Return [X, Y] of the center of cell containing provided text 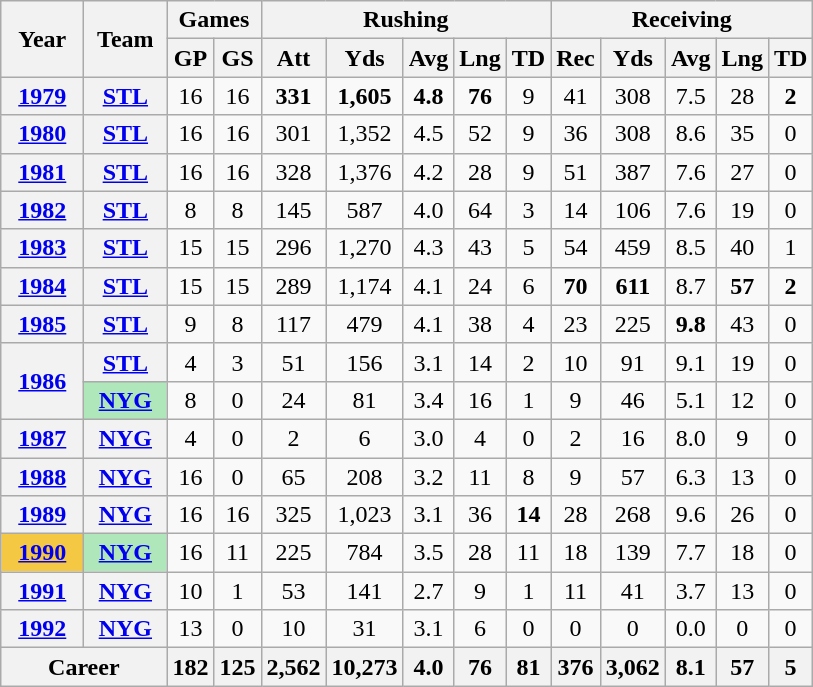
3.0 [428, 438]
4.8 [428, 96]
Rushing [406, 20]
3.4 [428, 400]
40 [742, 248]
9.1 [690, 362]
8.1 [690, 667]
9.6 [690, 515]
1,023 [364, 515]
296 [294, 248]
376 [576, 667]
54 [576, 248]
1979 [42, 96]
Year [42, 39]
387 [632, 172]
784 [364, 553]
1,174 [364, 286]
2,562 [294, 667]
1980 [42, 134]
1984 [42, 286]
156 [364, 362]
8.0 [690, 438]
GS [238, 58]
8.6 [690, 134]
1,270 [364, 248]
46 [632, 400]
1981 [42, 172]
Att [294, 58]
4.2 [428, 172]
Receiving [682, 20]
1,605 [364, 96]
125 [238, 667]
1989 [42, 515]
182 [190, 667]
139 [632, 553]
459 [632, 248]
611 [632, 286]
301 [294, 134]
23 [576, 324]
1987 [42, 438]
38 [480, 324]
106 [632, 210]
64 [480, 210]
6.3 [690, 477]
1991 [42, 591]
1990 [42, 553]
8.7 [690, 286]
3,062 [632, 667]
Games [214, 20]
35 [742, 134]
65 [294, 477]
1986 [42, 381]
325 [294, 515]
Rec [576, 58]
91 [632, 362]
52 [480, 134]
0.0 [690, 629]
2.7 [428, 591]
268 [632, 515]
53 [294, 591]
3.7 [690, 591]
3.2 [428, 477]
117 [294, 324]
5.1 [690, 400]
4.3 [428, 248]
208 [364, 477]
141 [364, 591]
145 [294, 210]
4.5 [428, 134]
3.5 [428, 553]
GP [190, 58]
1985 [42, 324]
1988 [42, 477]
8.5 [690, 248]
328 [294, 172]
10,273 [364, 667]
Career [84, 667]
587 [364, 210]
1983 [42, 248]
31 [364, 629]
1992 [42, 629]
1982 [42, 210]
7.5 [690, 96]
479 [364, 324]
1,352 [364, 134]
70 [576, 286]
1,376 [364, 172]
Team [126, 39]
27 [742, 172]
12 [742, 400]
331 [294, 96]
289 [294, 286]
9.8 [690, 324]
7.7 [690, 553]
26 [742, 515]
